Identify which cell holds the provided text, then report its (X, Y) central coordinate. 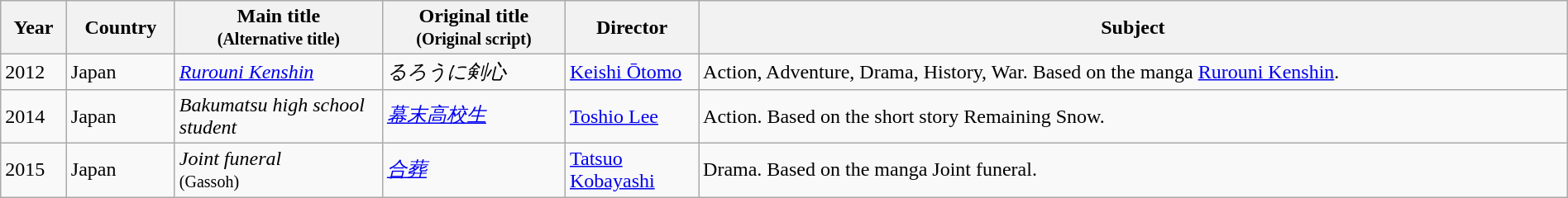
るろうに剣心 (473, 73)
Joint funeral(Gassoh) (278, 170)
幕末高校生 (473, 115)
Tatsuo Kobayashi (632, 170)
Country (121, 28)
Action. Based on the short story Remaining Snow. (1133, 115)
Subject (1133, 28)
Director (632, 28)
Bakumatsu high school student (278, 115)
合葬 (473, 170)
2014 (34, 115)
Drama. Based on the manga Joint funeral. (1133, 170)
Keishi Ōtomo (632, 73)
2015 (34, 170)
Original title(Original script) (473, 28)
Rurouni Kenshin (278, 73)
Action, Adventure, Drama, History, War. Based on the manga Rurouni Kenshin. (1133, 73)
2012 (34, 73)
Main title(Alternative title) (278, 28)
Toshio Lee (632, 115)
Year (34, 28)
